Identify which cell holds the provided text, then report its [x, y] central coordinate. 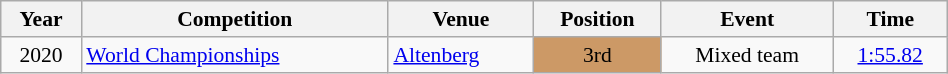
Time [890, 19]
Venue [460, 19]
Event [747, 19]
Mixed team [747, 55]
Altenberg [460, 55]
Year [42, 19]
1:55.82 [890, 55]
Competition [234, 19]
3rd [598, 55]
World Championships [234, 55]
2020 [42, 55]
Position [598, 19]
